Return the [x, y] coordinate for the center point of the cell that contains the specified text.  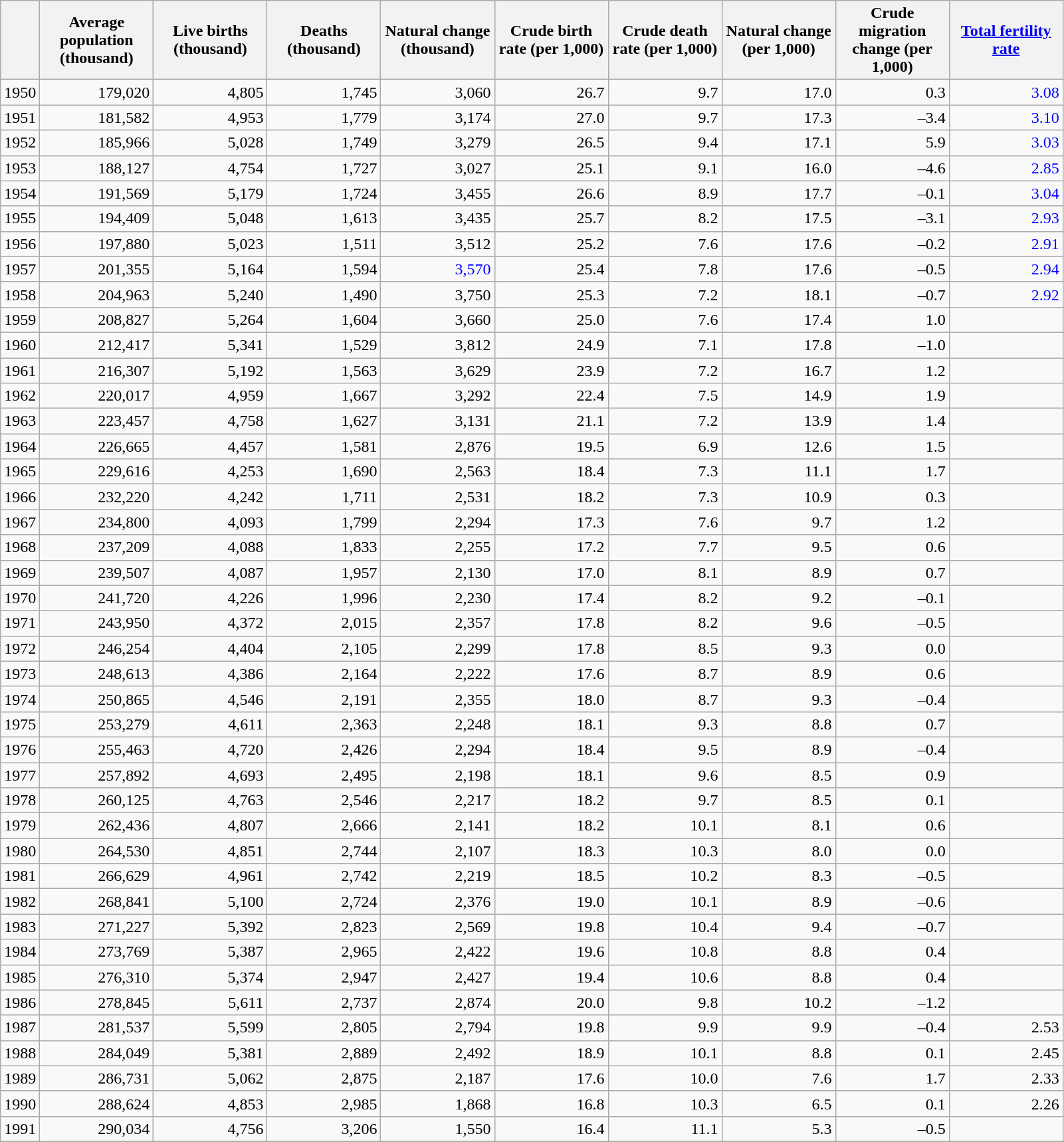
5,611 [210, 1002]
5,179 [210, 193]
2,546 [324, 801]
3,060 [437, 92]
Average population (thousand) [97, 40]
2.85 [1006, 168]
1965 [20, 472]
2,105 [324, 648]
2,742 [324, 876]
1.0 [892, 320]
4,693 [210, 775]
181,582 [97, 118]
1,604 [324, 320]
2.94 [1006, 269]
2,744 [324, 851]
24.9 [552, 345]
2.33 [1006, 1078]
1981 [20, 876]
2,876 [437, 446]
16.4 [552, 1129]
1980 [20, 851]
4,851 [210, 851]
4,756 [210, 1129]
2,198 [437, 775]
241,720 [97, 598]
2,107 [437, 851]
2,875 [324, 1078]
3.10 [1006, 118]
10.8 [665, 952]
4,087 [210, 573]
25.0 [552, 320]
5.9 [892, 143]
2,422 [437, 952]
2,355 [437, 699]
25.4 [552, 269]
2,222 [437, 674]
9.8 [665, 1002]
1991 [20, 1129]
179,020 [97, 92]
2,141 [437, 826]
Crude death rate (per 1,000) [665, 40]
1962 [20, 396]
1972 [20, 648]
2,426 [324, 749]
7.7 [665, 547]
188,127 [97, 168]
3,812 [437, 345]
4,763 [210, 801]
3,131 [437, 421]
16.7 [779, 370]
204,963 [97, 294]
4,093 [210, 522]
191,569 [97, 193]
2,889 [324, 1053]
25.1 [552, 168]
2.26 [1006, 1103]
7.1 [665, 345]
1963 [20, 421]
2,015 [324, 623]
4,959 [210, 396]
212,417 [97, 345]
1966 [20, 497]
18.9 [552, 1053]
0.9 [892, 775]
8.0 [779, 851]
1,745 [324, 92]
232,220 [97, 497]
4,961 [210, 876]
2,724 [324, 902]
5,192 [210, 370]
1953 [20, 168]
1,833 [324, 547]
290,034 [97, 1129]
3,570 [437, 269]
1989 [20, 1078]
1986 [20, 1002]
26.7 [552, 92]
6.5 [779, 1103]
1988 [20, 1053]
5,264 [210, 320]
2,191 [324, 699]
Live births (thousand) [210, 40]
1956 [20, 244]
1,799 [324, 522]
–1.0 [892, 345]
–3.4 [892, 118]
10.4 [665, 927]
10.9 [779, 497]
262,436 [97, 826]
Deaths (thousand) [324, 40]
3.03 [1006, 143]
3.08 [1006, 92]
4,807 [210, 826]
1954 [20, 193]
2,219 [437, 876]
5,164 [210, 269]
10.6 [665, 977]
276,310 [97, 977]
4,805 [210, 92]
1,613 [324, 219]
22.4 [552, 396]
273,769 [97, 952]
17.1 [779, 143]
266,629 [97, 876]
2,427 [437, 977]
5,100 [210, 902]
18.5 [552, 876]
1,996 [324, 598]
286,731 [97, 1078]
1,627 [324, 421]
20.0 [552, 1002]
2.93 [1006, 219]
5,387 [210, 952]
1,511 [324, 244]
19.5 [552, 446]
3.04 [1006, 193]
1961 [20, 370]
1974 [20, 699]
4,758 [210, 421]
9.2 [779, 598]
27.0 [552, 118]
Natural change (thousand) [437, 40]
223,457 [97, 421]
220,017 [97, 396]
3,027 [437, 168]
25.3 [552, 294]
3,174 [437, 118]
268,841 [97, 902]
201,355 [97, 269]
1968 [20, 547]
194,409 [97, 219]
2,823 [324, 927]
281,537 [97, 1028]
14.9 [779, 396]
26.5 [552, 143]
2,492 [437, 1053]
197,880 [97, 244]
237,209 [97, 547]
1987 [20, 1028]
1985 [20, 977]
17.7 [779, 193]
2,737 [324, 1002]
Natural change (per 1,000) [779, 40]
4,853 [210, 1103]
1,550 [437, 1129]
5,392 [210, 927]
1,727 [324, 168]
3,629 [437, 370]
1984 [20, 952]
2,164 [324, 674]
229,616 [97, 472]
264,530 [97, 851]
13.9 [779, 421]
7.5 [665, 396]
4,611 [210, 724]
4,372 [210, 623]
17.5 [779, 219]
3,750 [437, 294]
5.3 [779, 1129]
3,660 [437, 320]
2,376 [437, 902]
1958 [20, 294]
2,230 [437, 598]
246,254 [97, 648]
1,529 [324, 345]
9.1 [665, 168]
2.92 [1006, 294]
2,495 [324, 775]
2,187 [437, 1078]
Crude migration change (per 1,000) [892, 40]
5,374 [210, 977]
1,690 [324, 472]
255,463 [97, 749]
2,363 [324, 724]
12.6 [779, 446]
3,206 [324, 1129]
1,667 [324, 396]
3,279 [437, 143]
4,386 [210, 674]
25.7 [552, 219]
185,966 [97, 143]
1.5 [892, 446]
19.6 [552, 952]
4,457 [210, 446]
8.3 [779, 876]
16.0 [779, 168]
216,307 [97, 370]
1,711 [324, 497]
1,490 [324, 294]
1.9 [892, 396]
248,613 [97, 674]
4,720 [210, 749]
243,950 [97, 623]
1,594 [324, 269]
1955 [20, 219]
5,062 [210, 1078]
4,404 [210, 648]
2,569 [437, 927]
288,624 [97, 1103]
1950 [20, 92]
2,985 [324, 1103]
7.8 [665, 269]
5,048 [210, 219]
2,248 [437, 724]
1,779 [324, 118]
–0.2 [892, 244]
–0.6 [892, 902]
278,845 [97, 1002]
5,381 [210, 1053]
3,455 [437, 193]
1969 [20, 573]
5,341 [210, 345]
1971 [20, 623]
4,226 [210, 598]
4,953 [210, 118]
2.45 [1006, 1053]
226,665 [97, 446]
2.91 [1006, 244]
2,130 [437, 573]
208,827 [97, 320]
4,088 [210, 547]
–3.1 [892, 219]
4,253 [210, 472]
18.3 [552, 851]
10.0 [665, 1078]
1,868 [437, 1103]
1978 [20, 801]
1964 [20, 446]
26.6 [552, 193]
2.53 [1006, 1028]
Total fertility rate [1006, 40]
1959 [20, 320]
1983 [20, 927]
234,800 [97, 522]
2,299 [437, 648]
25.2 [552, 244]
5,240 [210, 294]
2,965 [324, 952]
1960 [20, 345]
5,028 [210, 143]
284,049 [97, 1053]
250,865 [97, 699]
2,357 [437, 623]
–4.6 [892, 168]
257,892 [97, 775]
2,563 [437, 472]
2,666 [324, 826]
2,217 [437, 801]
1967 [20, 522]
1,581 [324, 446]
2,947 [324, 977]
1970 [20, 598]
1,563 [324, 370]
4,546 [210, 699]
1990 [20, 1103]
5,023 [210, 244]
1976 [20, 749]
1979 [20, 826]
16.8 [552, 1103]
2,805 [324, 1028]
2,794 [437, 1028]
1952 [20, 143]
1.4 [892, 421]
1,724 [324, 193]
6.9 [665, 446]
4,242 [210, 497]
271,227 [97, 927]
2,531 [437, 497]
5,599 [210, 1028]
239,507 [97, 573]
3,435 [437, 219]
1957 [20, 269]
17.2 [552, 547]
1951 [20, 118]
1,749 [324, 143]
4,754 [210, 168]
Crude birth rate (per 1,000) [552, 40]
3,512 [437, 244]
253,279 [97, 724]
19.0 [552, 902]
1977 [20, 775]
2,255 [437, 547]
1982 [20, 902]
1975 [20, 724]
1973 [20, 674]
3,292 [437, 396]
19.4 [552, 977]
18.0 [552, 699]
–1.2 [892, 1002]
2,874 [437, 1002]
260,125 [97, 801]
23.9 [552, 370]
1,957 [324, 573]
21.1 [552, 421]
